Identify which cell holds the provided text, then report its (X, Y) central coordinate. 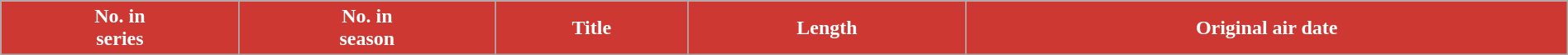
No. inseason (367, 28)
Length (827, 28)
Original air date (1267, 28)
Title (592, 28)
No. inseries (120, 28)
